Determine the (X, Y) coordinate at the center of the cell enclosing the given text.  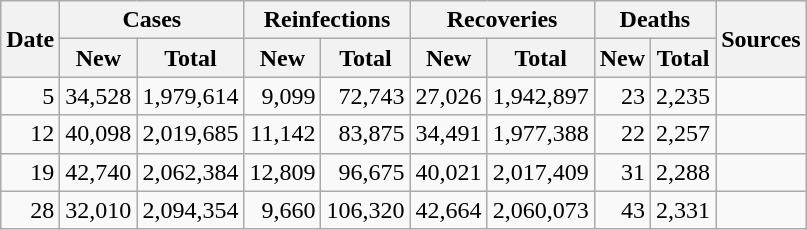
2,019,685 (190, 134)
Recoveries (502, 20)
23 (622, 96)
2,288 (684, 172)
Sources (762, 39)
2,257 (684, 134)
2,060,073 (540, 210)
40,098 (98, 134)
28 (30, 210)
9,099 (282, 96)
40,021 (448, 172)
Deaths (654, 20)
34,528 (98, 96)
12 (30, 134)
2,017,409 (540, 172)
Cases (152, 20)
42,740 (98, 172)
31 (622, 172)
12,809 (282, 172)
1,942,897 (540, 96)
42,664 (448, 210)
1,979,614 (190, 96)
72,743 (366, 96)
43 (622, 210)
5 (30, 96)
Reinfections (327, 20)
11,142 (282, 134)
27,026 (448, 96)
2,331 (684, 210)
106,320 (366, 210)
19 (30, 172)
83,875 (366, 134)
9,660 (282, 210)
96,675 (366, 172)
1,977,388 (540, 134)
32,010 (98, 210)
34,491 (448, 134)
Date (30, 39)
2,062,384 (190, 172)
22 (622, 134)
2,235 (684, 96)
2,094,354 (190, 210)
